Locate the cell with the specified text and output its (x, y) center coordinate. 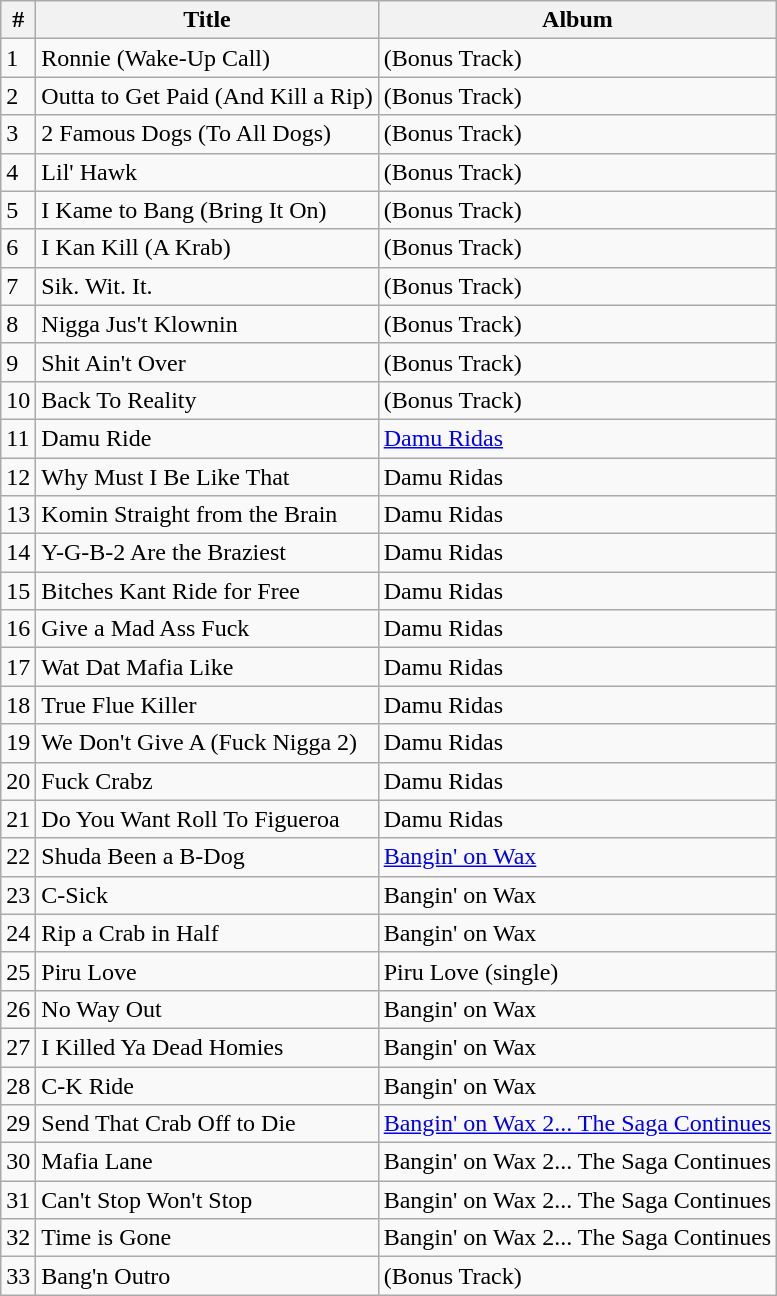
Can't Stop Won't Stop (207, 1200)
19 (18, 743)
27 (18, 1047)
True Flue Killer (207, 705)
Do You Want Roll To Figueroa (207, 819)
I Kame to Bang (Bring It On) (207, 210)
Damu Ride (207, 438)
26 (18, 1009)
6 (18, 248)
21 (18, 819)
Give a Mad Ass Fuck (207, 629)
11 (18, 438)
No Way Out (207, 1009)
Back To Reality (207, 400)
Wat Dat Mafia Like (207, 667)
Album (578, 20)
5 (18, 210)
3 (18, 134)
7 (18, 286)
# (18, 20)
Sik. Wit. It. (207, 286)
C-Sick (207, 895)
Ronnie (Wake-Up Call) (207, 58)
2 (18, 96)
Shuda Been a B-Dog (207, 857)
Why Must I Be Like That (207, 477)
28 (18, 1085)
10 (18, 400)
8 (18, 324)
14 (18, 553)
Bitches Kant Ride for Free (207, 591)
15 (18, 591)
23 (18, 895)
12 (18, 477)
32 (18, 1238)
33 (18, 1276)
24 (18, 933)
25 (18, 971)
Piru Love (207, 971)
29 (18, 1124)
9 (18, 362)
Outta to Get Paid (And Kill a Rip) (207, 96)
4 (18, 172)
31 (18, 1200)
2 Famous Dogs (To All Dogs) (207, 134)
Piru Love (single) (578, 971)
C-K Ride (207, 1085)
Shit Ain't Over (207, 362)
Time is Gone (207, 1238)
Send That Crab Off to Die (207, 1124)
Rip a Crab in Half (207, 933)
18 (18, 705)
22 (18, 857)
1 (18, 58)
I Killed Ya Dead Homies (207, 1047)
Y-G-B-2 Are the Braziest (207, 553)
Bang'n Outro (207, 1276)
16 (18, 629)
Komin Straight from the Brain (207, 515)
30 (18, 1162)
Title (207, 20)
I Kan Kill (A Krab) (207, 248)
20 (18, 781)
Nigga Jus't Klownin (207, 324)
Mafia Lane (207, 1162)
13 (18, 515)
We Don't Give A (Fuck Nigga 2) (207, 743)
Fuck Crabz (207, 781)
17 (18, 667)
Lil' Hawk (207, 172)
